Capture the cell that displays the provided text and extract its (x, y) central coordinate. 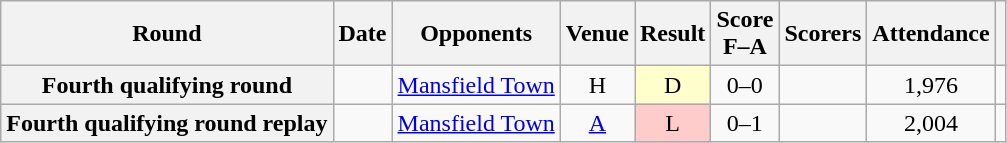
A (597, 123)
Round (167, 34)
2,004 (931, 123)
D (672, 85)
Fourth qualifying round replay (167, 123)
Result (672, 34)
Scorers (823, 34)
0–1 (745, 123)
Attendance (931, 34)
Fourth qualifying round (167, 85)
ScoreF–A (745, 34)
0–0 (745, 85)
H (597, 85)
Date (362, 34)
1,976 (931, 85)
Venue (597, 34)
Opponents (476, 34)
L (672, 123)
